Extract the [x, y] coordinate from the center of the cell holding the provided text.  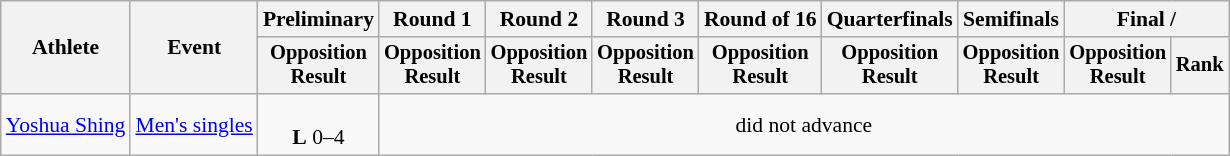
Quarterfinals [890, 19]
did not advance [804, 124]
Athlete [66, 48]
Round 1 [432, 19]
Semifinals [1012, 19]
Round 2 [540, 19]
Rank [1200, 66]
Preliminary [318, 19]
L 0–4 [318, 124]
Yoshua Shing [66, 124]
Men's singles [194, 124]
Round of 16 [760, 19]
Final / [1146, 19]
Event [194, 48]
Round 3 [646, 19]
